Return the (X, Y) coordinate for the center point of the cell that contains the specified text.  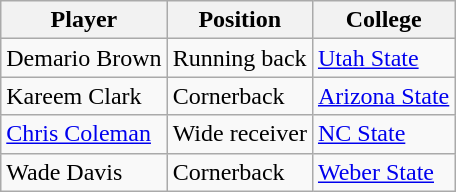
Chris Coleman (84, 134)
Utah State (383, 58)
Wade Davis (84, 172)
Demario Brown (84, 58)
Wide receiver (240, 134)
Position (240, 20)
Running back (240, 58)
Player (84, 20)
NC State (383, 134)
College (383, 20)
Arizona State (383, 96)
Weber State (383, 172)
Kareem Clark (84, 96)
